Output the (x, y) coordinate of the center of the cell containing the given text.  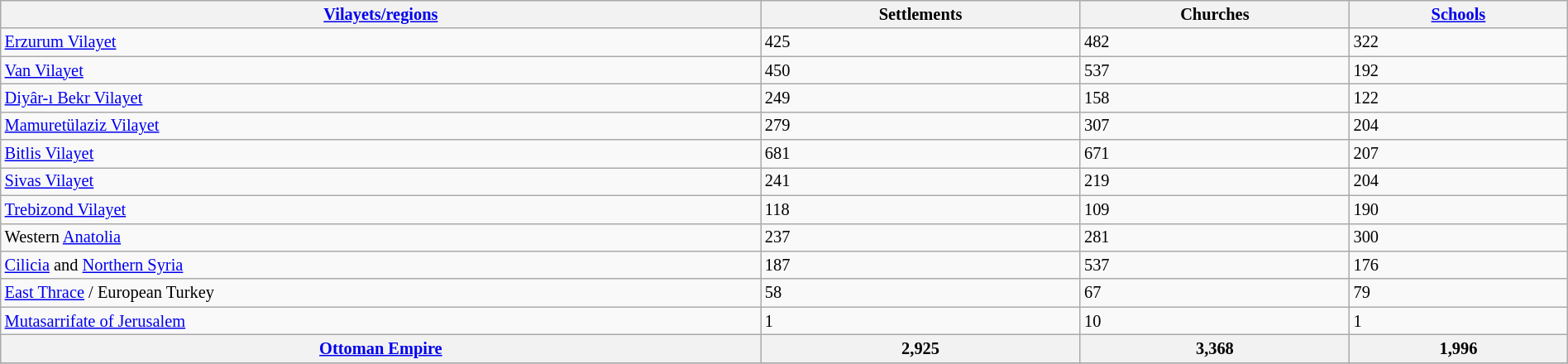
67 (1215, 293)
249 (920, 98)
79 (1459, 293)
Mamuretülaziz Vilayet (380, 126)
207 (1459, 154)
Van Vilayet (380, 70)
681 (920, 154)
Sivas Vilayet (380, 181)
Schools (1459, 14)
2,925 (920, 348)
109 (1215, 209)
671 (1215, 154)
Diyâr-ı Bekr Vilayet (380, 98)
281 (1215, 237)
190 (1459, 209)
241 (920, 181)
192 (1459, 70)
158 (1215, 98)
450 (920, 70)
10 (1215, 321)
219 (1215, 181)
176 (1459, 265)
3,368 (1215, 348)
300 (1459, 237)
322 (1459, 42)
118 (920, 209)
Settlements (920, 14)
307 (1215, 126)
Erzurum Vilayet (380, 42)
122 (1459, 98)
East Thrace / European Turkey (380, 293)
Bitlis Vilayet (380, 154)
187 (920, 265)
Cilicia and Northern Syria (380, 265)
Mutasarrifate of Jerusalem (380, 321)
Churches (1215, 14)
58 (920, 293)
1,996 (1459, 348)
Trebizond Vilayet (380, 209)
Ottoman Empire (380, 348)
Vilayets/regions (380, 14)
482 (1215, 42)
Western Anatolia (380, 237)
279 (920, 126)
237 (920, 237)
425 (920, 42)
